Determine the [x, y] coordinate at the center of the cell enclosing the given text.  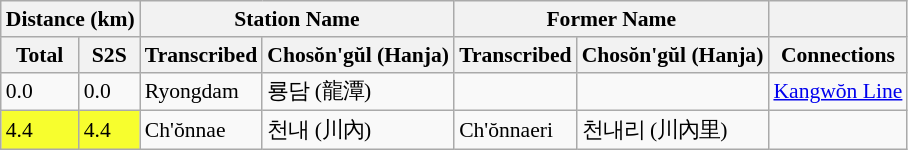
룡담 (龍潭) [358, 92]
천내리 (川內里) [673, 130]
Ch'ŏnnae [201, 130]
Kangwŏn Line [838, 92]
Connections [838, 55]
Ch'ŏnnaeri [515, 130]
Total [40, 55]
S2S [110, 55]
Distance (km) [70, 19]
천내 (川內) [358, 130]
Ryongdam [201, 92]
Former Name [611, 19]
Station Name [297, 19]
